Detect which cell encompasses the target text, then output its [x, y] center coordinate. 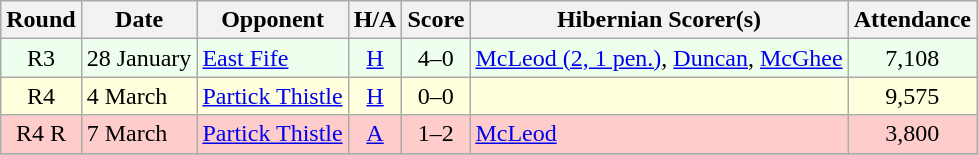
0–0 [436, 96]
A [375, 134]
Score [436, 20]
McLeod (2, 1 pen.), Duncan, McGhee [659, 58]
Hibernian Scorer(s) [659, 20]
9,575 [912, 96]
R4 [41, 96]
Attendance [912, 20]
Opponent [272, 20]
4–0 [436, 58]
R3 [41, 58]
Date [139, 20]
7 March [139, 134]
East Fife [272, 58]
McLeod [659, 134]
R4 R [41, 134]
4 March [139, 96]
3,800 [912, 134]
1–2 [436, 134]
Round [41, 20]
H/A [375, 20]
7,108 [912, 58]
28 January [139, 58]
